From the cell containing the given text, extract its center point as (x, y) coordinate. 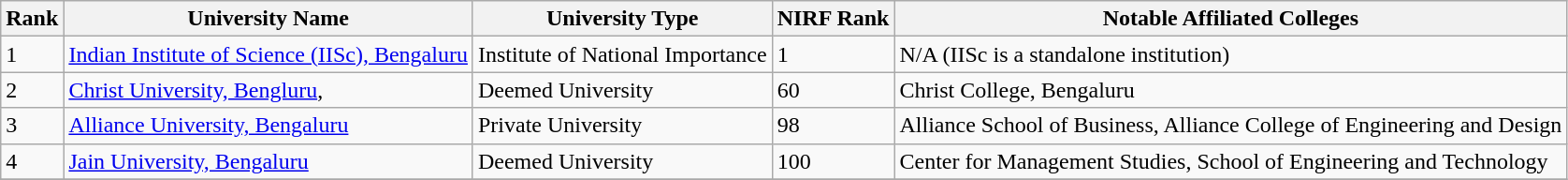
Notable Affiliated Colleges (1231, 19)
University Type (622, 19)
Alliance University, Bengaluru (269, 126)
Christ College, Bengaluru (1231, 90)
Jain University, Bengaluru (269, 161)
2 (32, 90)
100 (833, 161)
NIRF Rank (833, 19)
60 (833, 90)
4 (32, 161)
Center for Management Studies, School of Engineering and Technology (1231, 161)
Indian Institute of Science (IISc), Bengaluru (269, 54)
Institute of National Importance (622, 54)
Alliance School of Business, Alliance College of Engineering and Design (1231, 126)
Private University (622, 126)
University Name (269, 19)
98 (833, 126)
Christ University, Bengluru, (269, 90)
3 (32, 126)
N/A (IISc is a standalone institution) (1231, 54)
Rank (32, 19)
